Output the [X, Y] coordinate of the center of the cell containing the given text.  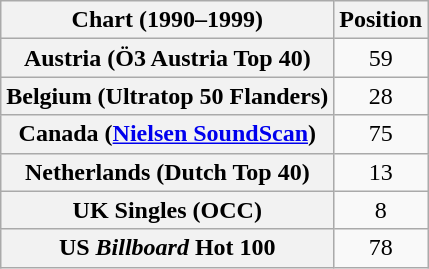
Canada (Nielsen SoundScan) [168, 134]
75 [381, 134]
59 [381, 58]
Position [381, 20]
Belgium (Ultratop 50 Flanders) [168, 96]
Netherlands (Dutch Top 40) [168, 172]
13 [381, 172]
8 [381, 210]
Chart (1990–1999) [168, 20]
28 [381, 96]
UK Singles (OCC) [168, 210]
78 [381, 248]
Austria (Ö3 Austria Top 40) [168, 58]
US Billboard Hot 100 [168, 248]
